Scan for the cell matching the given text and deliver its [X, Y] coordinate at center. 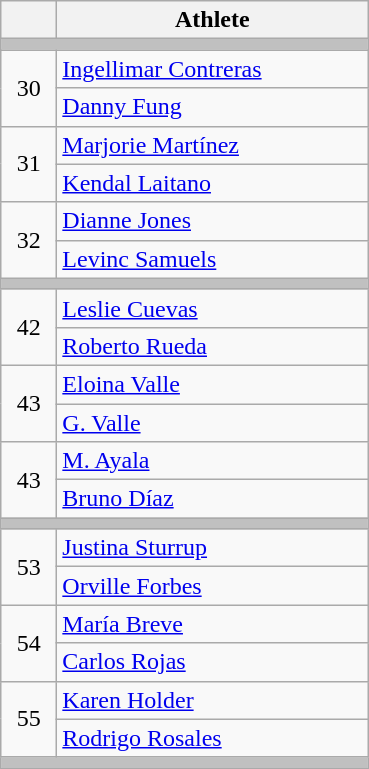
Bruno Díaz [212, 499]
Ingellimar Contreras [212, 69]
Orville Forbes [212, 586]
Roberto Rueda [212, 346]
30 [29, 88]
Dianne Jones [212, 221]
G. Valle [212, 423]
32 [29, 240]
54 [29, 643]
Levinc Samuels [212, 259]
M. Ayala [212, 461]
Carlos Rojas [212, 662]
Danny Fung [212, 107]
Marjorie Martínez [212, 145]
Athlete [212, 20]
Kendal Laitano [212, 183]
Rodrigo Rosales [212, 738]
Leslie Cuevas [212, 308]
53 [29, 567]
55 [29, 719]
Karen Holder [212, 700]
31 [29, 164]
Justina Sturrup [212, 548]
42 [29, 327]
Eloina Valle [212, 384]
María Breve [212, 624]
